Scan for the cell matching the given text and deliver its (x, y) coordinate at center. 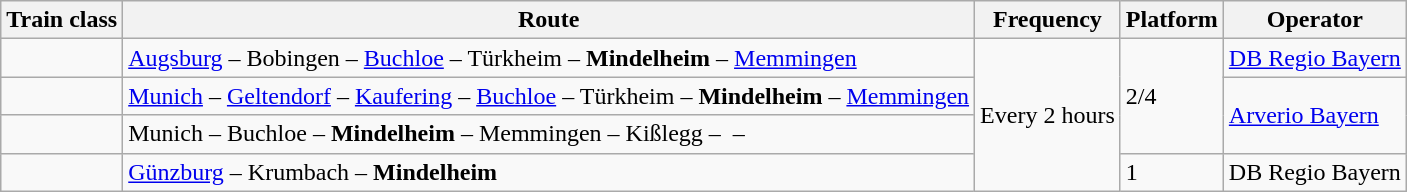
2/4 (1172, 96)
Platform (1172, 20)
Frequency (1048, 20)
Route (549, 20)
Munich – Buchloe – Mindelheim – Memmingen – Kißlegg – – (549, 134)
Augsburg – Bobingen – Buchloe – Türkheim – Mindelheim – Memmingen (549, 58)
Munich – Geltendorf – Kaufering – Buchloe – Türkheim – Mindelheim – Memmingen (549, 96)
Günzburg – Krumbach – Mindelheim (549, 172)
1 (1172, 172)
Train class (62, 20)
Operator (1314, 20)
Every 2 hours (1048, 115)
Arverio Bayern (1314, 115)
